Return (x, y) of the center of cell containing provided text 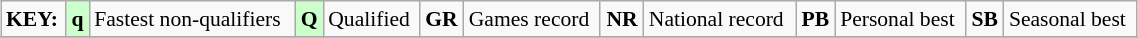
Seasonal best (1070, 19)
Fastest non-qualifiers (192, 19)
National record (720, 19)
Personal best (900, 19)
Q (309, 19)
SB (985, 19)
q (78, 19)
KEY: (34, 19)
Games record (532, 19)
NR (622, 19)
GR (442, 19)
PB (816, 19)
Qualified (371, 19)
